Provide the (X, Y) coordinate of the cell's center where the given text is located.  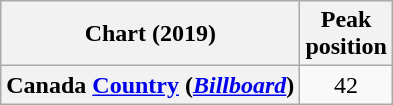
Peakposition (346, 34)
Chart (2019) (150, 34)
42 (346, 85)
Canada Country (Billboard) (150, 85)
